Determine the (X, Y) coordinate at the center of the cell enclosing the given text.  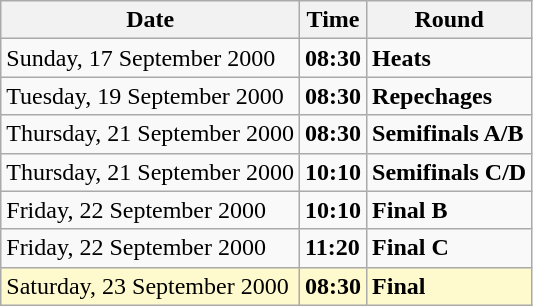
Semifinals C/D (450, 172)
Time (334, 20)
Round (450, 20)
Semifinals A/B (450, 134)
Repechages (450, 96)
Heats (450, 58)
Date (150, 20)
11:20 (334, 248)
Final B (450, 210)
Sunday, 17 September 2000 (150, 58)
Tuesday, 19 September 2000 (150, 96)
Final C (450, 248)
Final (450, 286)
Saturday, 23 September 2000 (150, 286)
